Find where the given text appears and provide that cell's center as [X, Y] coordinate. 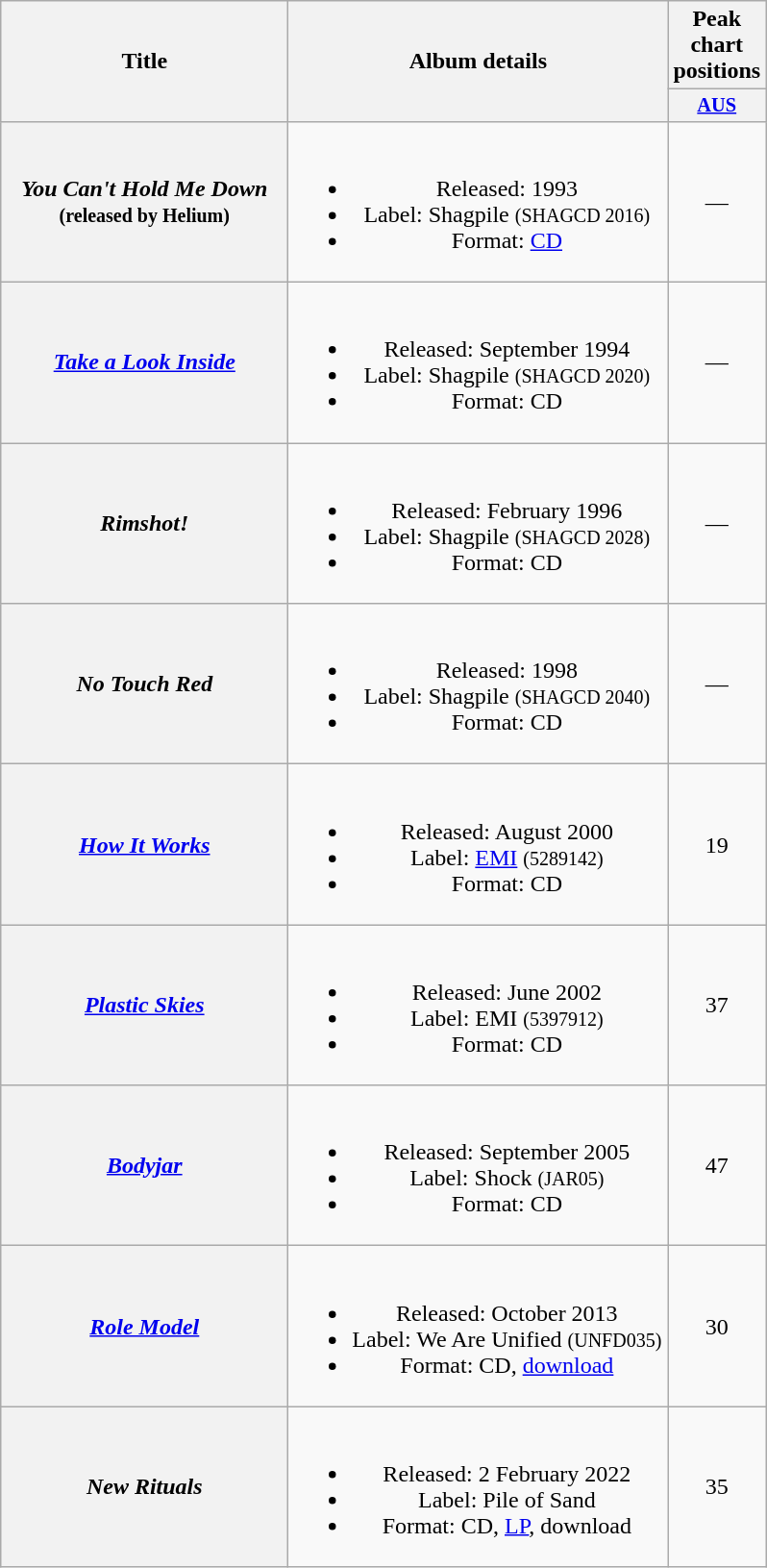
Peak chart positions [717, 45]
New Rituals [144, 1486]
No Touch Red [144, 684]
Released: August 2000Label: EMI (5289142)Format: CD [479, 844]
Take a Look Inside [144, 363]
19 [717, 844]
Released: June 2002Label: EMI (5397912)Format: CD [479, 1006]
35 [717, 1486]
Released: February 1996Label: Shagpile (SHAGCD 2028)Format: CD [479, 523]
Role Model [144, 1327]
47 [717, 1165]
Title [144, 62]
AUS [717, 106]
Bodyjar [144, 1165]
You Can't Hold Me Down (released by Helium) [144, 202]
Released: 2 February 2022Label: Pile of SandFormat: CD, LP, download [479, 1486]
Released: 1993Label: Shagpile (SHAGCD 2016)Format: CD [479, 202]
Released: September 2005Label: Shock (JAR05)Format: CD [479, 1165]
Rimshot! [144, 523]
How It Works [144, 844]
37 [717, 1006]
Released: October 2013Label: We Are Unified (UNFD035)Format: CD, download [479, 1327]
Released: 1998Label: Shagpile (SHAGCD 2040)Format: CD [479, 684]
Released: September 1994Label: Shagpile (SHAGCD 2020)Format: CD [479, 363]
30 [717, 1327]
Album details [479, 62]
Plastic Skies [144, 1006]
